Pinpoint the cell where the given text exists, returning its (x, y) midpoint coordinate. 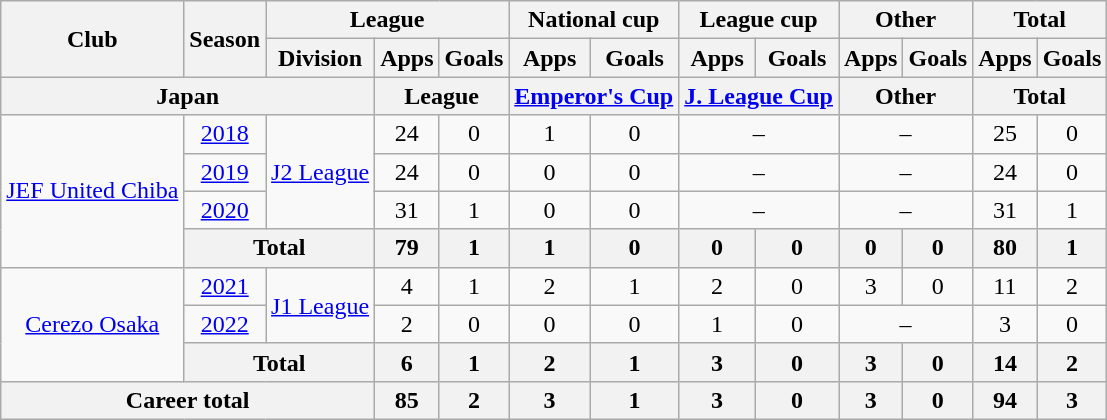
Division (320, 58)
National cup (594, 20)
2022 (225, 324)
J2 League (320, 172)
Cerezo Osaka (92, 324)
Emperor's Cup (594, 96)
2020 (225, 210)
2021 (225, 286)
80 (1005, 248)
League cup (759, 20)
JEF United Chiba (92, 191)
2018 (225, 134)
Club (92, 39)
J1 League (320, 305)
11 (1005, 286)
2019 (225, 172)
85 (407, 400)
79 (407, 248)
94 (1005, 400)
Season (225, 39)
4 (407, 286)
14 (1005, 362)
6 (407, 362)
Japan (188, 96)
J. League Cup (759, 96)
25 (1005, 134)
Career total (188, 400)
